Scan for the cell matching the given text and deliver its [X, Y] coordinate at center. 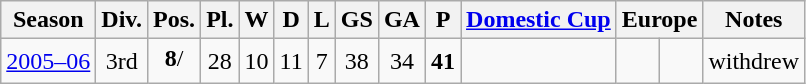
GS [356, 20]
2005–06 [48, 61]
D [291, 20]
W [256, 20]
Pl. [220, 20]
28 [220, 61]
L [322, 20]
34 [402, 61]
Europe [660, 20]
38 [356, 61]
Season [48, 20]
8/ [174, 61]
Div. [122, 20]
10 [256, 61]
GA [402, 20]
withdrew [754, 61]
P [442, 20]
41 [442, 61]
3rd [122, 61]
Notes [754, 20]
Pos. [174, 20]
7 [322, 61]
11 [291, 61]
Domestic Cup [539, 20]
